Determine the (x, y) coordinate at the center of the cell enclosing the given text.  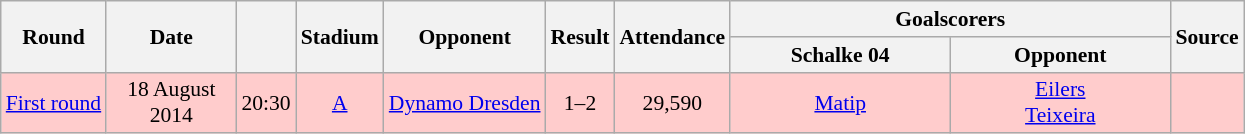
Result (580, 36)
29,590 (672, 102)
First round (54, 102)
Date (171, 36)
1–2 (580, 102)
Schalke 04 (840, 55)
Matip (840, 102)
Stadium (340, 36)
A (340, 102)
18 August 2014 (171, 102)
Dynamo Dresden (465, 102)
Eilers Teixeira (1060, 102)
Goalscorers (950, 19)
Attendance (672, 36)
Source (1206, 36)
20:30 (266, 102)
Round (54, 36)
